For the text-containing cell, return its midpoint in (X, Y) coordinate format. 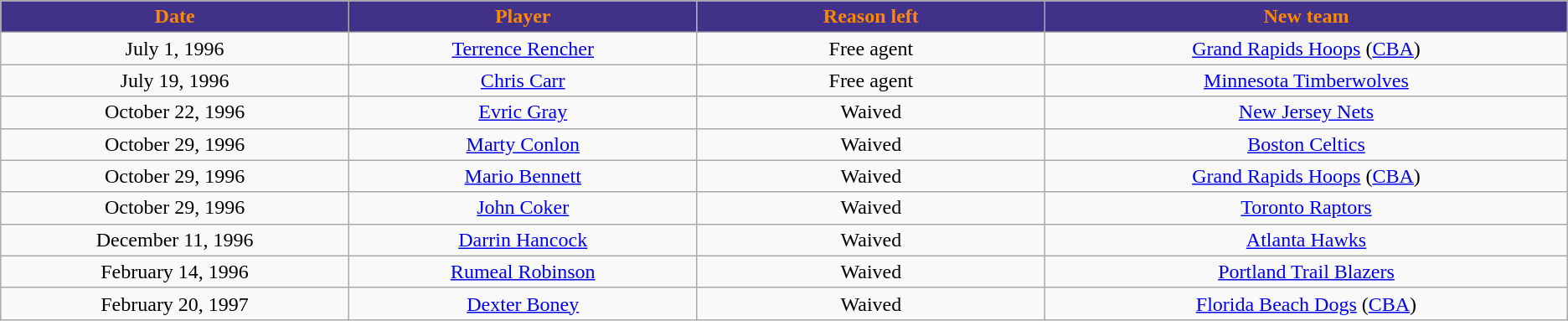
December 11, 1996 (175, 240)
February 14, 1996 (175, 272)
Dexter Boney (523, 303)
Atlanta Hawks (1307, 240)
Boston Celtics (1307, 144)
New Jersey Nets (1307, 112)
Date (175, 17)
July 19, 1996 (175, 80)
Toronto Raptors (1307, 208)
New team (1307, 17)
Player (523, 17)
John Coker (523, 208)
Darrin Hancock (523, 240)
Minnesota Timberwolves (1307, 80)
Evric Gray (523, 112)
Chris Carr (523, 80)
Terrence Rencher (523, 49)
Florida Beach Dogs (CBA) (1307, 303)
October 22, 1996 (175, 112)
Reason left (871, 17)
Rumeal Robinson (523, 272)
Mario Bennett (523, 176)
Marty Conlon (523, 144)
February 20, 1997 (175, 303)
July 1, 1996 (175, 49)
Portland Trail Blazers (1307, 272)
